Provide the (x, y) coordinate of the cell's center where the given text is located.  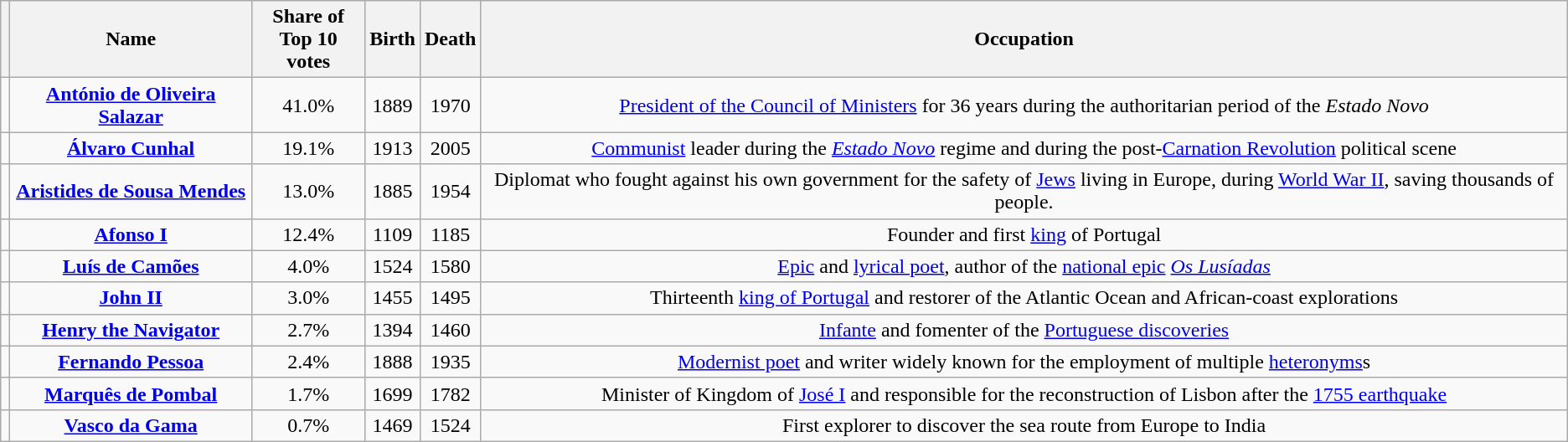
1888 (393, 362)
1469 (393, 425)
2.7% (308, 330)
Infante and fomenter of the Portuguese discoveries (1024, 330)
Diplomat who fought against his own government for the safety of Jews living in Europe, during World War II, saving thousands of people. (1024, 191)
John II (131, 298)
Fernando Pessoa (131, 362)
Share ofTop 10 votes (308, 39)
1495 (450, 298)
Thirteenth king of Portugal and restorer of the Atlantic Ocean and African-coast explorations (1024, 298)
1935 (450, 362)
12.4% (308, 234)
1109 (393, 234)
41.0% (308, 105)
1455 (393, 298)
1885 (393, 191)
1460 (450, 330)
President of the Council of Ministers for 36 years during the authoritarian period of the Estado Novo (1024, 105)
1185 (450, 234)
Birth (393, 39)
1394 (393, 330)
António de Oliveira Salazar (131, 105)
1954 (450, 191)
3.0% (308, 298)
0.7% (308, 425)
1970 (450, 105)
Modernist poet and writer widely known for the employment of multiple heteronymss (1024, 362)
1580 (450, 266)
Vasco da Gama (131, 425)
Death (450, 39)
Afonso I (131, 234)
4.0% (308, 266)
Founder and first king of Portugal (1024, 234)
Álvaro Cunhal (131, 148)
Luís de Camões (131, 266)
Marquês de Pombal (131, 393)
First explorer to discover the sea route from Europe to India (1024, 425)
Occupation (1024, 39)
Aristides de Sousa Mendes (131, 191)
1889 (393, 105)
1782 (450, 393)
19.1% (308, 148)
1.7% (308, 393)
Minister of Kingdom of José I and responsible for the reconstruction of Lisbon after the 1755 earthquake (1024, 393)
2005 (450, 148)
Communist leader during the Estado Novo regime and during the post-Carnation Revolution political scene (1024, 148)
Epic and lyrical poet, author of the national epic Os Lusíadas (1024, 266)
2.4% (308, 362)
Henry the Navigator (131, 330)
1699 (393, 393)
Name (131, 39)
13.0% (308, 191)
1913 (393, 148)
